Scan for the cell matching the given text and deliver its [x, y] coordinate at center. 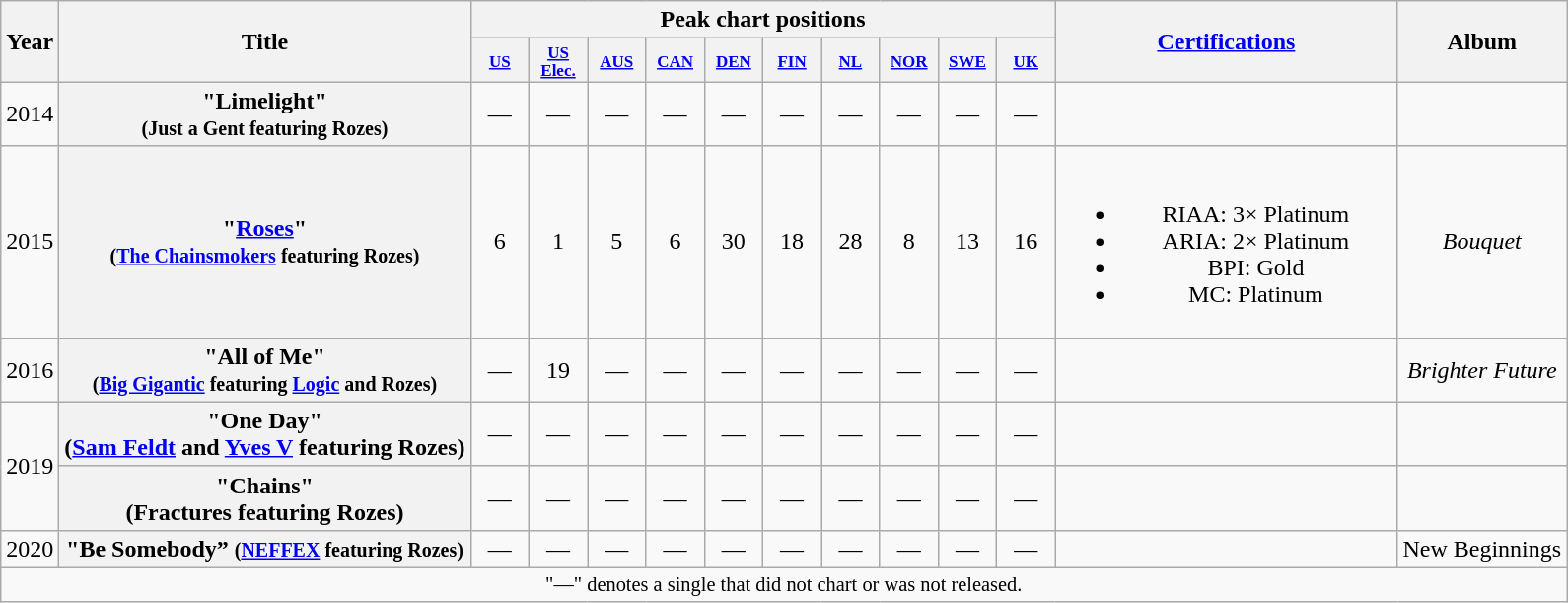
Bouquet [1482, 242]
2014 [30, 114]
"Limelight"(Just a Gent featuring Rozes) [264, 114]
AUS [617, 60]
2016 [30, 369]
Album [1482, 41]
"One Day" (Sam Feldt and Yves V featuring Rozes) [264, 434]
Peak chart positions [763, 20]
Year [30, 41]
2019 [30, 466]
19 [558, 369]
Brighter Future [1482, 369]
Certifications [1227, 41]
16 [1026, 242]
SWE [966, 60]
New Beginnings [1482, 549]
CAN [675, 60]
DEN [734, 60]
"Be Somebody” (NEFFEX featuring Rozes) [264, 549]
RIAA: 3× PlatinumARIA: 2× PlatinumBPI: GoldMC: Platinum [1227, 242]
2015 [30, 242]
13 [966, 242]
8 [909, 242]
5 [617, 242]
30 [734, 242]
18 [791, 242]
USElec. [558, 60]
"Chains" (Fractures featuring Rozes) [264, 497]
UK [1026, 60]
Title [264, 41]
"—" denotes a single that did not chart or was not released. [784, 584]
"All of Me"(Big Gigantic featuring Logic and Rozes) [264, 369]
2020 [30, 549]
"Roses"(The Chainsmokers featuring Rozes) [264, 242]
1 [558, 242]
NL [850, 60]
US [499, 60]
NOR [909, 60]
FIN [791, 60]
28 [850, 242]
